Capture the cell that displays the provided text and extract its [x, y] central coordinate. 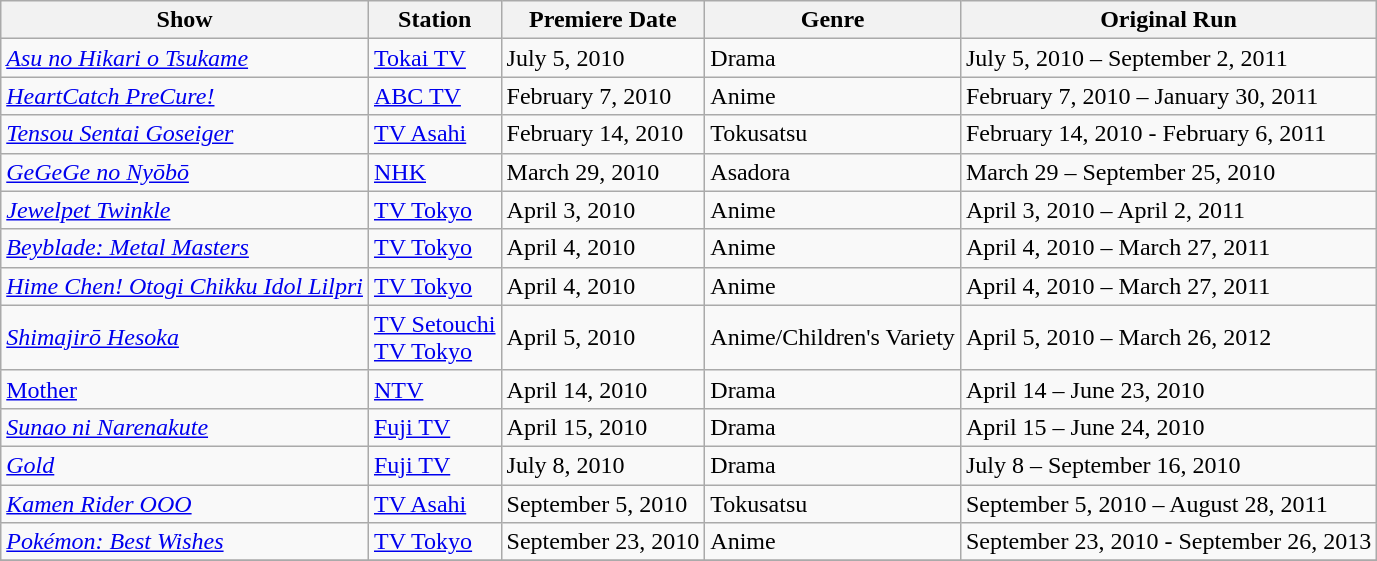
GeGeGe no Nyōbō [185, 172]
July 8 – September 16, 2010 [1168, 465]
Beyblade: Metal Masters [185, 248]
Kamen Rider OOO [185, 503]
Hime Chen! Otogi Chikku Idol Lilpri [185, 286]
Tensou Sentai Goseiger [185, 134]
Tokai TV [434, 58]
Shimajirō Hesoka [185, 338]
Anime/Children's Variety [833, 338]
ABC TV [434, 96]
NHK [434, 172]
July 5, 2010 [603, 58]
July 8, 2010 [603, 465]
April 3, 2010 – April 2, 2011 [1168, 210]
Pokémon: Best Wishes [185, 542]
Jewelpet Twinkle [185, 210]
February 7, 2010 [603, 96]
April 3, 2010 [603, 210]
Premiere Date [603, 20]
Show [185, 20]
HeartCatch PreCure! [185, 96]
July 5, 2010 – September 2, 2011 [1168, 58]
Asu no Hikari o Tsukame [185, 58]
NTV [434, 389]
April 15 – June 24, 2010 [1168, 427]
March 29 – September 25, 2010 [1168, 172]
Gold [185, 465]
September 23, 2010 [603, 542]
February 14, 2010 - February 6, 2011 [1168, 134]
February 7, 2010 – January 30, 2011 [1168, 96]
Genre [833, 20]
TV SetouchiTV Tokyo [434, 338]
April 15, 2010 [603, 427]
April 5, 2010 [603, 338]
September 5, 2010 – August 28, 2011 [1168, 503]
Mother [185, 389]
Station [434, 20]
September 5, 2010 [603, 503]
April 14 – June 23, 2010 [1168, 389]
Asadora [833, 172]
February 14, 2010 [603, 134]
Original Run [1168, 20]
September 23, 2010 - September 26, 2013 [1168, 542]
April 5, 2010 – March 26, 2012 [1168, 338]
March 29, 2010 [603, 172]
April 14, 2010 [603, 389]
Sunao ni Narenakute [185, 427]
